Search for the cell housing the specified text and yield its (x, y) center coordinate. 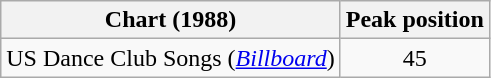
45 (414, 58)
Chart (1988) (171, 20)
Peak position (414, 20)
US Dance Club Songs (Billboard) (171, 58)
